Return the [x, y] coordinate for the center point of the cell that contains the specified text.  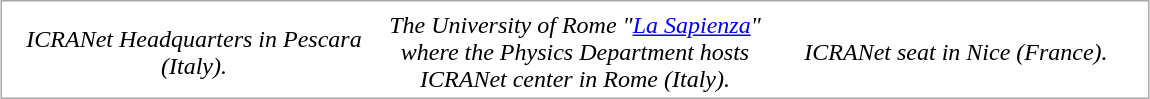
ICRANet Headquarters in Pescara (Italy). [194, 52]
ICRANet seat in Nice (France). [956, 52]
The University of Rome "La Sapienza" where the Physics Department hosts ICRANet center in Rome (Italy). [575, 52]
